Search for the cell housing the specified text and yield its (X, Y) center coordinate. 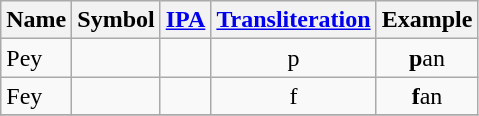
pan (427, 58)
IPA (186, 20)
p (294, 58)
Transliteration (294, 20)
f (294, 96)
Symbol (116, 20)
Name (36, 20)
Pey (36, 58)
Fey (36, 96)
fan (427, 96)
Example (427, 20)
